Determine the [x, y] coordinate at the center of the cell enclosing the given text.  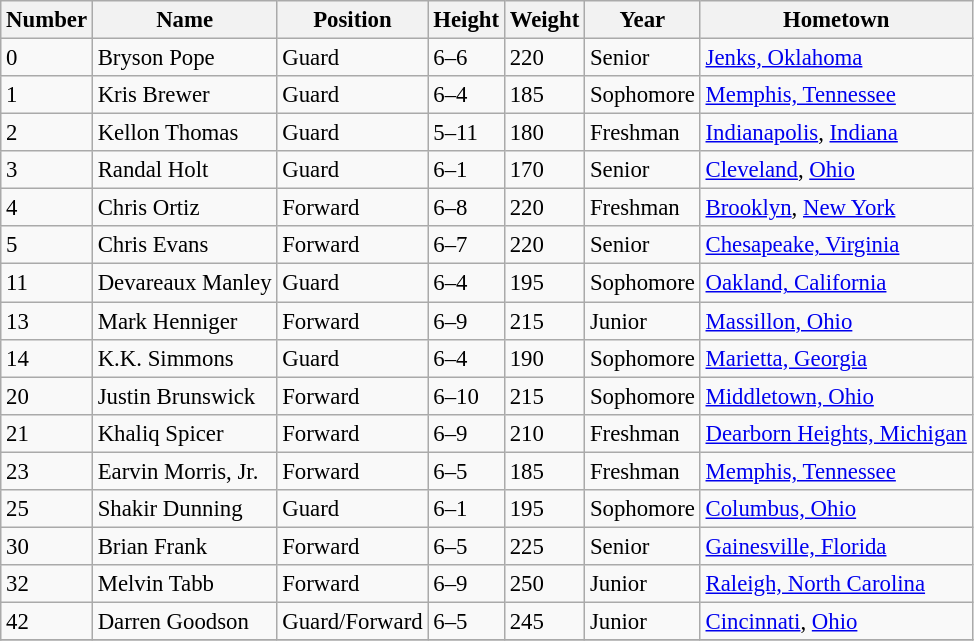
K.K. Simmons [184, 358]
6–7 [466, 245]
Columbus, Ohio [836, 509]
Marietta, Georgia [836, 358]
4 [47, 208]
250 [544, 584]
Dearborn Heights, Michigan [836, 433]
Raleigh, North Carolina [836, 584]
Kellon Thomas [184, 133]
6–10 [466, 396]
Melvin Tabb [184, 584]
14 [47, 358]
32 [47, 584]
6–6 [466, 58]
Chris Ortiz [184, 208]
Bryson Pope [184, 58]
3 [47, 170]
21 [47, 433]
20 [47, 396]
Kris Brewer [184, 95]
1 [47, 95]
180 [544, 133]
25 [47, 509]
5–11 [466, 133]
Brian Frank [184, 546]
6–8 [466, 208]
Shakir Dunning [184, 509]
190 [544, 358]
42 [47, 621]
Earvin Morris, Jr. [184, 471]
Massillon, Ohio [836, 321]
Indianapolis, Indiana [836, 133]
23 [47, 471]
13 [47, 321]
210 [544, 433]
Khaliq Spicer [184, 433]
Justin Brunswick [184, 396]
30 [47, 546]
Number [47, 20]
Chesapeake, Virginia [836, 245]
Devareaux Manley [184, 283]
Name [184, 20]
5 [47, 245]
Position [352, 20]
Brooklyn, New York [836, 208]
Height [466, 20]
11 [47, 283]
Year [643, 20]
170 [544, 170]
0 [47, 58]
Mark Henniger [184, 321]
Darren Goodson [184, 621]
Chris Evans [184, 245]
Weight [544, 20]
Randal Holt [184, 170]
Jenks, Oklahoma [836, 58]
245 [544, 621]
225 [544, 546]
Gainesville, Florida [836, 546]
Cincinnati, Ohio [836, 621]
Guard/Forward [352, 621]
Oakland, California [836, 283]
Cleveland, Ohio [836, 170]
2 [47, 133]
Hometown [836, 20]
Middletown, Ohio [836, 396]
